Locate the cell with the specified text and output its [X, Y] center coordinate. 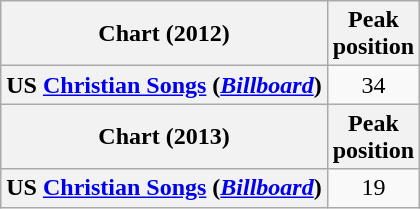
19 [373, 188]
Chart (2012) [164, 34]
34 [373, 85]
Chart (2013) [164, 136]
